For the text-containing cell, return its midpoint in (X, Y) coordinate format. 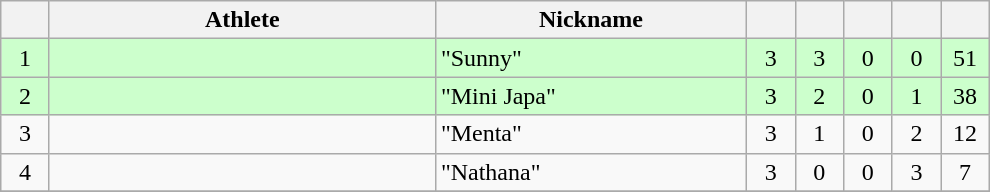
51 (966, 58)
12 (966, 134)
"Nathana" (590, 172)
"Menta" (590, 134)
Athlete (242, 20)
38 (966, 96)
4 (26, 172)
Nickname (590, 20)
"Sunny" (590, 58)
7 (966, 172)
"Mini Japa" (590, 96)
